Output the (x, y) coordinate of the center of the cell containing the given text.  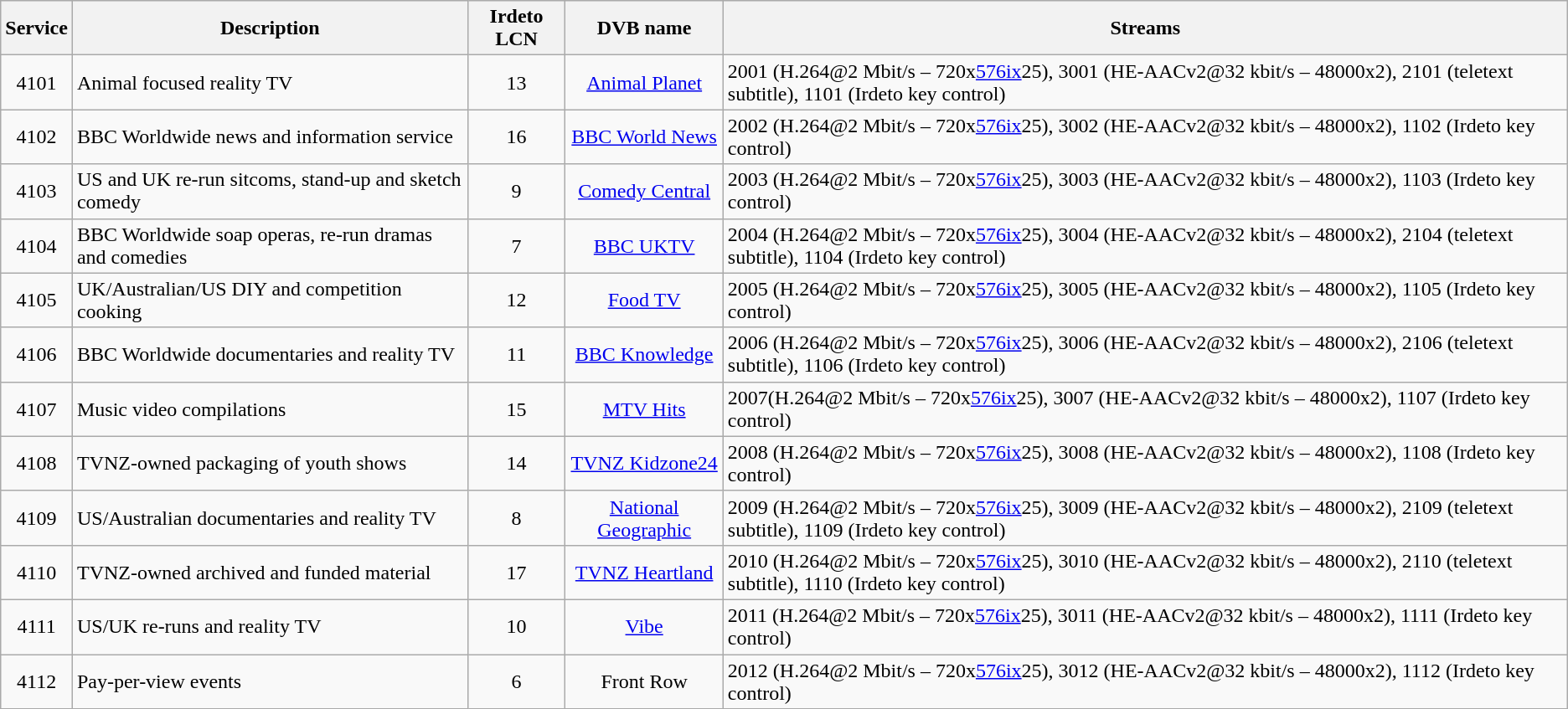
4109 (37, 517)
Irdeto LCN (516, 28)
4104 (37, 246)
Service (37, 28)
9 (516, 191)
4102 (37, 137)
2007(H.264@2 Mbit/s – 720x576ix25), 3007 (HE-AACv2@32 kbit/s – 48000x2), 1107 (Irdeto key control) (1145, 408)
7 (516, 246)
4107 (37, 408)
UK/Australian/US DIY and competition cooking (270, 300)
4106 (37, 355)
4111 (37, 626)
BBC UKTV (644, 246)
11 (516, 355)
4103 (37, 191)
BBC Knowledge (644, 355)
2010 (H.264@2 Mbit/s – 720x576ix25), 3010 (HE-AACv2@32 kbit/s – 48000x2), 2110 (teletext subtitle), 1110 (Irdeto key control) (1145, 573)
US/UK re-runs and reality TV (270, 626)
Streams (1145, 28)
2009 (H.264@2 Mbit/s – 720x576ix25), 3009 (HE-AACv2@32 kbit/s – 48000x2), 2109 (teletext subtitle), 1109 (Irdeto key control) (1145, 517)
Music video compilations (270, 408)
2011 (H.264@2 Mbit/s – 720x576ix25), 3011 (HE-AACv2@32 kbit/s – 48000x2), 1111 (Irdeto key control) (1145, 626)
15 (516, 408)
2003 (H.264@2 Mbit/s – 720x576ix25), 3003 (HE-AACv2@32 kbit/s – 48000x2), 1103 (Irdeto key control) (1145, 191)
2012 (H.264@2 Mbit/s – 720x576ix25), 3012 (HE-AACv2@32 kbit/s – 48000x2), 1112 (Irdeto key control) (1145, 681)
US/Australian documentaries and reality TV (270, 517)
Description (270, 28)
TVNZ Kidzone24 (644, 464)
BBC Worldwide soap operas, re-run dramas and comedies (270, 246)
Comedy Central (644, 191)
Front Row (644, 681)
MTV Hits (644, 408)
4105 (37, 300)
8 (516, 517)
US and UK re-run sitcoms, stand-up and sketch comedy (270, 191)
12 (516, 300)
4112 (37, 681)
BBC World News (644, 137)
Vibe (644, 626)
TVNZ Heartland (644, 573)
16 (516, 137)
2006 (H.264@2 Mbit/s – 720x576ix25), 3006 (HE-AACv2@32 kbit/s – 48000x2), 2106 (teletext subtitle), 1106 (Irdeto key control) (1145, 355)
Animal Planet (644, 82)
2002 (H.264@2 Mbit/s – 720x576ix25), 3002 (HE-AACv2@32 kbit/s – 48000x2), 1102 (Irdeto key control) (1145, 137)
National Geographic (644, 517)
2001 (H.264@2 Mbit/s – 720x576ix25), 3001 (HE-AACv2@32 kbit/s – 48000x2), 2101 (teletext subtitle), 1101 (Irdeto key control) (1145, 82)
4101 (37, 82)
2005 (H.264@2 Mbit/s – 720x576ix25), 3005 (HE-AACv2@32 kbit/s – 48000x2), 1105 (Irdeto key control) (1145, 300)
10 (516, 626)
4108 (37, 464)
13 (516, 82)
6 (516, 681)
Animal focused reality TV (270, 82)
14 (516, 464)
17 (516, 573)
Pay-per-view events (270, 681)
2008 (H.264@2 Mbit/s – 720x576ix25), 3008 (HE-AACv2@32 kbit/s – 48000x2), 1108 (Irdeto key control) (1145, 464)
Food TV (644, 300)
BBC Worldwide documentaries and reality TV (270, 355)
DVB name (644, 28)
TVNZ-owned archived and funded material (270, 573)
4110 (37, 573)
BBC Worldwide news and information service (270, 137)
TVNZ-owned packaging of youth shows (270, 464)
2004 (H.264@2 Mbit/s – 720x576ix25), 3004 (HE-AACv2@32 kbit/s – 48000x2), 2104 (teletext subtitle), 1104 (Irdeto key control) (1145, 246)
